For the text-containing cell, return its midpoint in [x, y] coordinate format. 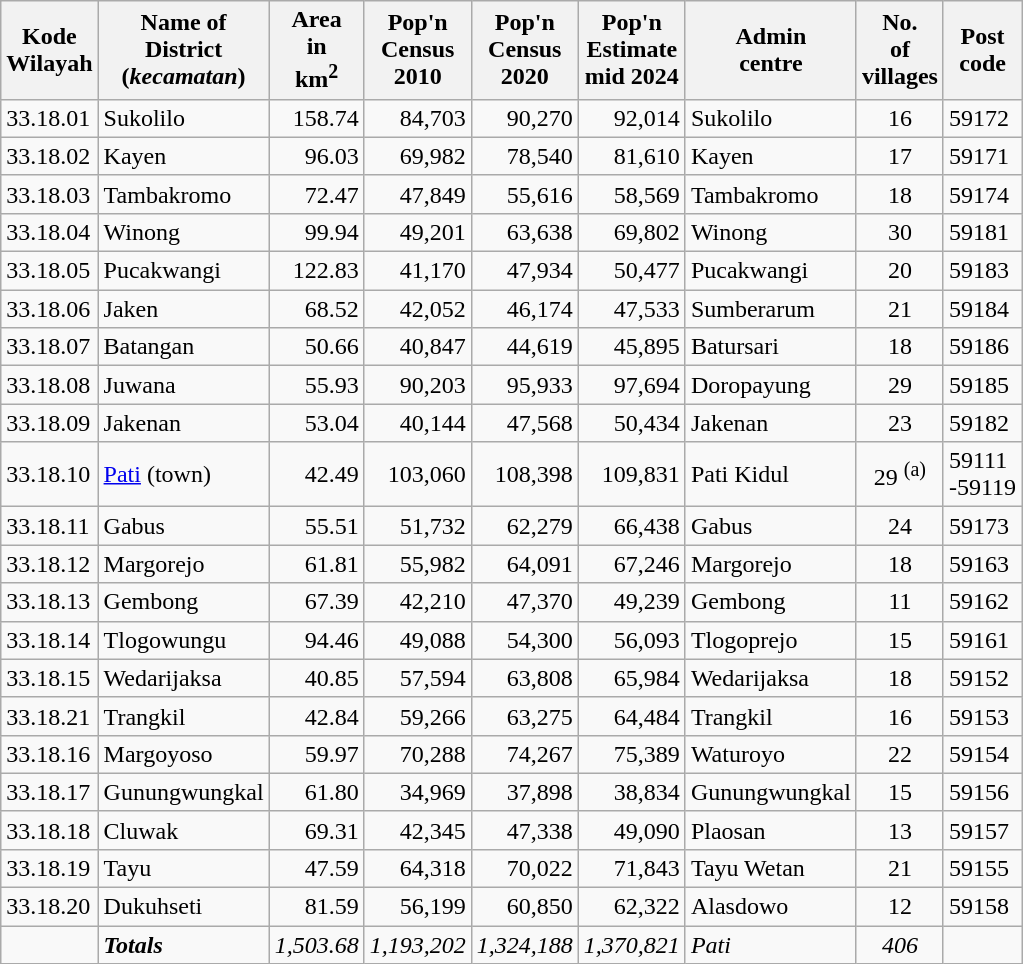
94.46 [316, 640]
50,434 [632, 423]
59174 [982, 194]
Pop'nCensus2010 [418, 50]
13 [900, 830]
59183 [982, 271]
Tlogowungu [184, 640]
49,088 [418, 640]
Margoyoso [184, 754]
Pop'nCensus2020 [524, 50]
50.66 [316, 347]
59182 [982, 423]
Doropayung [770, 385]
47,533 [632, 309]
33.18.07 [50, 347]
59162 [982, 602]
59152 [982, 678]
33.18.02 [50, 156]
92,014 [632, 118]
68.52 [316, 309]
62,322 [632, 907]
Waturoyo [770, 754]
Jaken [184, 309]
Totals [184, 945]
40,144 [418, 423]
33.18.19 [50, 868]
Pati [770, 945]
51,732 [418, 526]
47,934 [524, 271]
38,834 [632, 792]
Batangan [184, 347]
33.18.14 [50, 640]
59181 [982, 232]
59,266 [418, 716]
55.93 [316, 385]
65,984 [632, 678]
59158 [982, 907]
59111-59119 [982, 474]
1,503.68 [316, 945]
66,438 [632, 526]
41,170 [418, 271]
62,279 [524, 526]
103,060 [418, 474]
56,199 [418, 907]
17 [900, 156]
33.18.12 [50, 564]
No.ofvillages [900, 50]
Pati Kidul [770, 474]
64,318 [418, 868]
59161 [982, 640]
33.18.01 [50, 118]
23 [900, 423]
61.80 [316, 792]
Batursari [770, 347]
42,052 [418, 309]
Pop'nEstimatemid 2024 [632, 50]
406 [900, 945]
47,568 [524, 423]
55,982 [418, 564]
47,338 [524, 830]
42,210 [418, 602]
Area inkm2 [316, 50]
63,808 [524, 678]
75,389 [632, 754]
44,619 [524, 347]
Sumberarum [770, 309]
30 [900, 232]
33.18.03 [50, 194]
69,982 [418, 156]
59157 [982, 830]
1,370,821 [632, 945]
33.18.08 [50, 385]
59.97 [316, 754]
59184 [982, 309]
63,275 [524, 716]
47.59 [316, 868]
33.18.15 [50, 678]
64,484 [632, 716]
90,270 [524, 118]
29 [900, 385]
Alasdowo [770, 907]
33.18.21 [50, 716]
Plaosan [770, 830]
33.18.20 [50, 907]
108,398 [524, 474]
12 [900, 907]
33.18.06 [50, 309]
Admincentre [770, 50]
Tayu Wetan [770, 868]
59173 [982, 526]
70,288 [418, 754]
55,616 [524, 194]
99.94 [316, 232]
Tayu [184, 868]
Juwana [184, 385]
33.18.11 [50, 526]
Postcode [982, 50]
59163 [982, 564]
97,694 [632, 385]
54,300 [524, 640]
72.47 [316, 194]
11 [900, 602]
47,849 [418, 194]
49,239 [632, 602]
95,933 [524, 385]
33.18.04 [50, 232]
59156 [982, 792]
29 (a) [900, 474]
53.04 [316, 423]
33.18.09 [50, 423]
96.03 [316, 156]
22 [900, 754]
Cluwak [184, 830]
59186 [982, 347]
1,193,202 [418, 945]
47,370 [524, 602]
40,847 [418, 347]
37,898 [524, 792]
64,091 [524, 564]
55.51 [316, 526]
24 [900, 526]
60,850 [524, 907]
Tlogoprejo [770, 640]
42.84 [316, 716]
59155 [982, 868]
58,569 [632, 194]
49,090 [632, 830]
109,831 [632, 474]
46,174 [524, 309]
67,246 [632, 564]
Dukuhseti [184, 907]
33.18.05 [50, 271]
81.59 [316, 907]
69.31 [316, 830]
122.83 [316, 271]
Kode Wilayah [50, 50]
42,345 [418, 830]
1,324,188 [524, 945]
70,022 [524, 868]
57,594 [418, 678]
33.18.16 [50, 754]
59171 [982, 156]
33.18.17 [50, 792]
40.85 [316, 678]
71,843 [632, 868]
59172 [982, 118]
90,203 [418, 385]
67.39 [316, 602]
59153 [982, 716]
33.18.18 [50, 830]
59185 [982, 385]
78,540 [524, 156]
Name ofDistrict(kecamatan) [184, 50]
49,201 [418, 232]
33.18.10 [50, 474]
74,267 [524, 754]
63,638 [524, 232]
20 [900, 271]
34,969 [418, 792]
81,610 [632, 156]
56,093 [632, 640]
45,895 [632, 347]
69,802 [632, 232]
59154 [982, 754]
158.74 [316, 118]
50,477 [632, 271]
33.18.13 [50, 602]
Pati (town) [184, 474]
42.49 [316, 474]
84,703 [418, 118]
61.81 [316, 564]
